Determine the [x, y] coordinate at the center of the cell enclosing the given text.  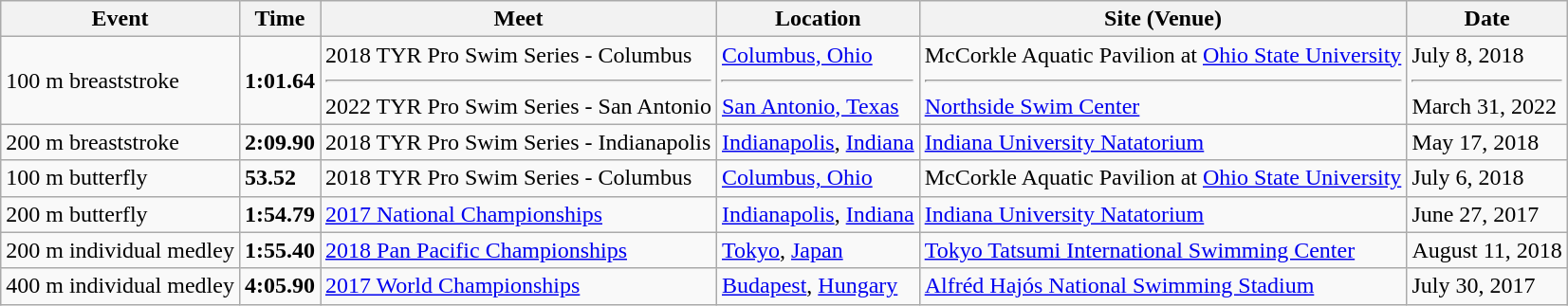
Event [120, 19]
2018 TYR Pro Swim Series - Columbus [519, 178]
Tokyo Tatsumi International Swimming Center [1163, 250]
2018 TYR Pro Swim Series - Columbus 2022 TYR Pro Swim Series - San Antonio [519, 81]
2018 TYR Pro Swim Series - Indianapolis [519, 142]
Columbus, Ohio [818, 178]
Location [818, 19]
4:05.90 [279, 286]
July 6, 2018 [1487, 178]
100 m breaststroke [120, 81]
200 m breaststroke [120, 142]
2018 Pan Pacific Championships [519, 250]
McCorkle Aquatic Pavilion at Ohio State University Northside Swim Center [1163, 81]
1:01.64 [279, 81]
July 8, 2018 March 31, 2022 [1487, 81]
2:09.90 [279, 142]
Site (Venue) [1163, 19]
1:55.40 [279, 250]
June 27, 2017 [1487, 214]
Alfréd Hajós National Swimming Stadium [1163, 286]
Time [279, 19]
1:54.79 [279, 214]
Date [1487, 19]
McCorkle Aquatic Pavilion at Ohio State University [1163, 178]
2017 World Championships [519, 286]
July 30, 2017 [1487, 286]
2017 National Championships [519, 214]
May 17, 2018 [1487, 142]
Budapest, Hungary [818, 286]
Columbus, Ohio San Antonio, Texas [818, 81]
200 m individual medley [120, 250]
Meet [519, 19]
August 11, 2018 [1487, 250]
200 m butterfly [120, 214]
Tokyo, Japan [818, 250]
400 m individual medley [120, 286]
53.52 [279, 178]
100 m butterfly [120, 178]
